Locate the cell with the specified text and output its [X, Y] center coordinate. 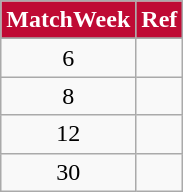
30 [68, 172]
6 [68, 58]
MatchWeek [68, 20]
8 [68, 96]
Ref [160, 20]
12 [68, 134]
